From the cell containing the given text, extract its center point as (x, y) coordinate. 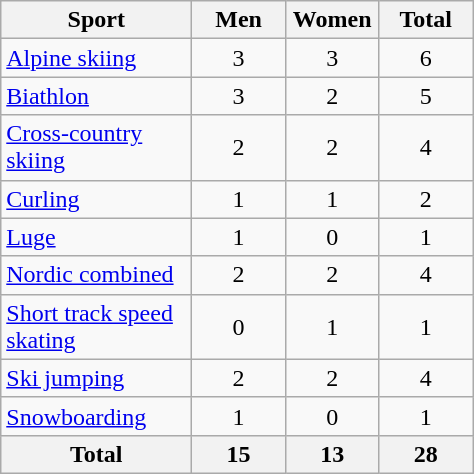
Short track speed skating (96, 326)
Snowboarding (96, 416)
Curling (96, 199)
5 (426, 96)
6 (426, 58)
Cross-country skiing (96, 148)
Alpine skiing (96, 58)
28 (426, 454)
Ski jumping (96, 378)
13 (332, 454)
Men (239, 20)
Women (332, 20)
Luge (96, 237)
15 (239, 454)
Nordic combined (96, 275)
Sport (96, 20)
Biathlon (96, 96)
